Capture the cell that displays the provided text and extract its (x, y) central coordinate. 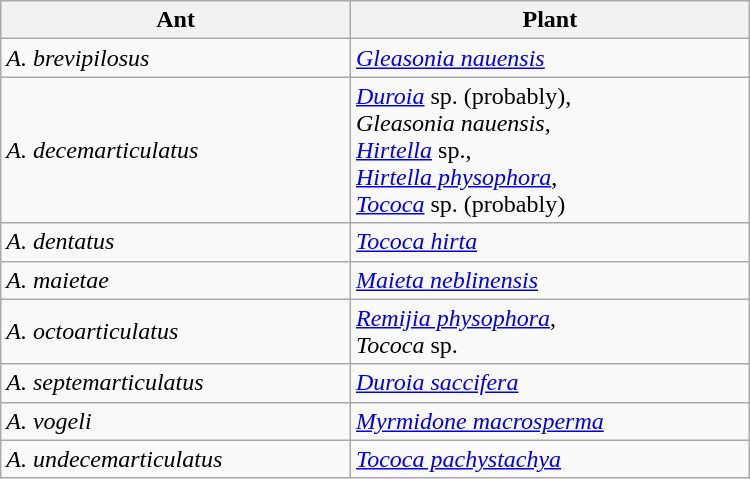
A. undecemarticulatus (176, 459)
A. dentatus (176, 242)
Tococa pachystachya (550, 459)
A. decemarticulatus (176, 150)
Gleasonia nauensis (550, 58)
Ant (176, 20)
A. brevipilosus (176, 58)
A. septemarticulatus (176, 383)
Maieta neblinensis (550, 280)
A. octoarticulatus (176, 332)
Myrmidone macrosperma (550, 421)
A. maietae (176, 280)
Remijia physophora, Tococa sp. (550, 332)
Plant (550, 20)
Tococa hirta (550, 242)
Duroia sp. (probably), Gleasonia nauensis, Hirtella sp., Hirtella physophora, Tococa sp. (probably) (550, 150)
A. vogeli (176, 421)
Duroia saccifera (550, 383)
